Pinpoint the cell where the given text exists, returning its [x, y] midpoint coordinate. 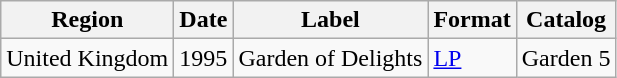
LP [472, 58]
Label [330, 20]
1995 [204, 58]
Region [88, 20]
United Kingdom [88, 58]
Garden of Delights [330, 58]
Format [472, 20]
Garden 5 [566, 58]
Catalog [566, 20]
Date [204, 20]
